Find where the given text appears and provide that cell's center as [X, Y] coordinate. 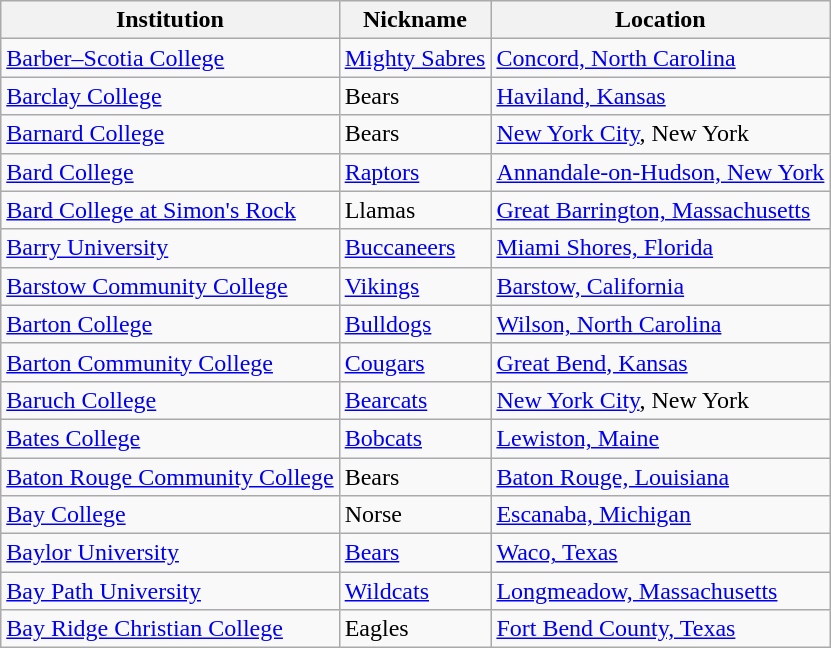
Bay Ridge Christian College [170, 629]
Llamas [415, 210]
Bay Path University [170, 591]
Haviland, Kansas [660, 96]
Lewiston, Maine [660, 438]
Bulldogs [415, 324]
Norse [415, 515]
Baruch College [170, 400]
Waco, Texas [660, 553]
Bard College at Simon's Rock [170, 210]
Barclay College [170, 96]
Fort Bend County, Texas [660, 629]
Barton College [170, 324]
Longmeadow, Massachusetts [660, 591]
Escanaba, Michigan [660, 515]
Bearcats [415, 400]
Vikings [415, 286]
Great Barrington, Massachusetts [660, 210]
Raptors [415, 172]
Mighty Sabres [415, 58]
Barber–Scotia College [170, 58]
Bay College [170, 515]
Baton Rouge Community College [170, 477]
Bobcats [415, 438]
Cougars [415, 362]
Annandale-on-Hudson, New York [660, 172]
Bard College [170, 172]
Institution [170, 20]
Barry University [170, 248]
Baylor University [170, 553]
Barton Community College [170, 362]
Barstow Community College [170, 286]
Miami Shores, Florida [660, 248]
Wildcats [415, 591]
Location [660, 20]
Concord, North Carolina [660, 58]
Great Bend, Kansas [660, 362]
Eagles [415, 629]
Bates College [170, 438]
Barnard College [170, 134]
Buccaneers [415, 248]
Baton Rouge, Louisiana [660, 477]
Wilson, North Carolina [660, 324]
Nickname [415, 20]
Barstow, California [660, 286]
